Extract the [X, Y] coordinate from the center of the cell holding the provided text.  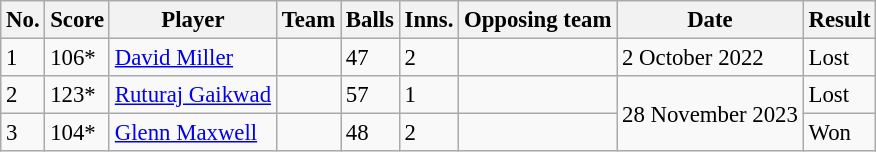
48 [370, 133]
Won [840, 133]
Result [840, 20]
123* [78, 95]
Date [710, 20]
57 [370, 95]
104* [78, 133]
Score [78, 20]
Ruturaj Gaikwad [192, 95]
Opposing team [538, 20]
47 [370, 58]
Team [308, 20]
David Miller [192, 58]
3 [23, 133]
No. [23, 20]
28 November 2023 [710, 114]
Balls [370, 20]
Glenn Maxwell [192, 133]
Inns. [428, 20]
Player [192, 20]
106* [78, 58]
2 October 2022 [710, 58]
